Capture the cell that displays the provided text and extract its (x, y) central coordinate. 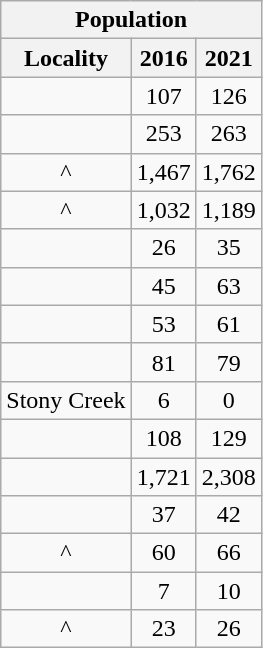
Stony Creek (66, 400)
37 (164, 515)
2021 (228, 58)
1,189 (228, 210)
126 (228, 96)
Locality (66, 58)
53 (164, 324)
81 (164, 362)
61 (228, 324)
45 (164, 286)
1,467 (164, 172)
108 (164, 438)
1,762 (228, 172)
1,032 (164, 210)
263 (228, 134)
0 (228, 400)
253 (164, 134)
42 (228, 515)
60 (164, 553)
2,308 (228, 477)
63 (228, 286)
35 (228, 248)
23 (164, 629)
2016 (164, 58)
10 (228, 591)
129 (228, 438)
Population (132, 20)
1,721 (164, 477)
66 (228, 553)
107 (164, 96)
7 (164, 591)
79 (228, 362)
6 (164, 400)
